Capture the cell that displays the provided text and extract its (X, Y) central coordinate. 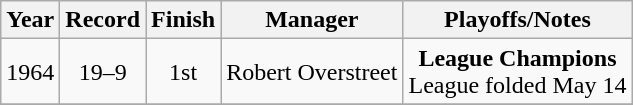
Year (30, 20)
League ChampionsLeague folded May 14 (518, 72)
1st (184, 72)
Manager (312, 20)
Playoffs/Notes (518, 20)
Robert Overstreet (312, 72)
1964 (30, 72)
19–9 (103, 72)
Finish (184, 20)
Record (103, 20)
